Return the (x, y) coordinate for the center point of the cell that contains the specified text.  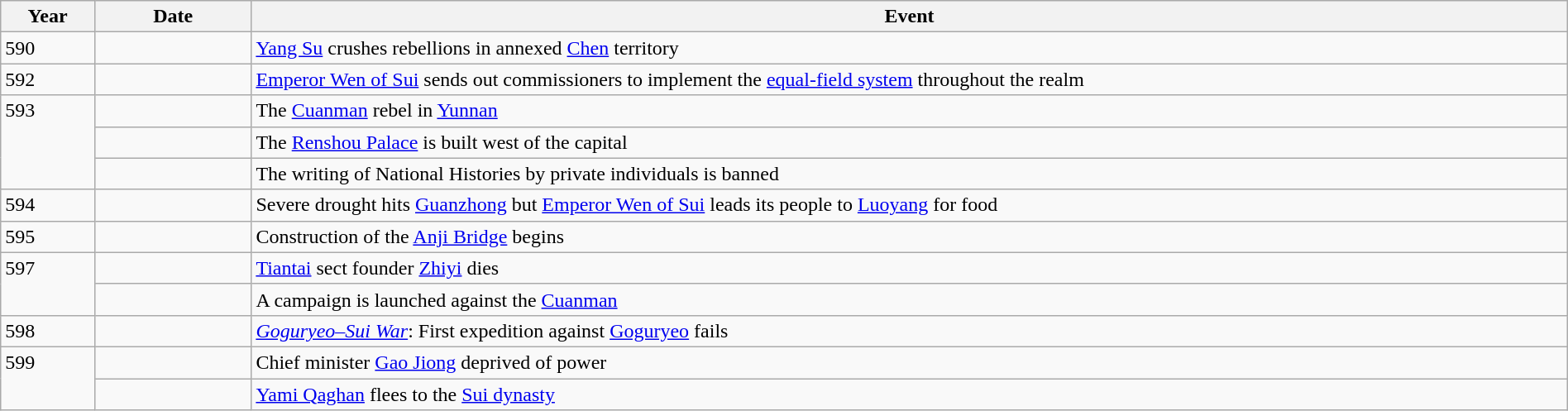
A campaign is launched against the Cuanman (910, 299)
Tiantai sect founder Zhiyi dies (910, 268)
594 (48, 205)
590 (48, 48)
Construction of the Anji Bridge begins (910, 237)
Yang Su crushes rebellions in annexed Chen territory (910, 48)
Severe drought hits Guanzhong but Emperor Wen of Sui leads its people to Luoyang for food (910, 205)
The writing of National Histories by private individuals is banned (910, 174)
595 (48, 237)
597 (48, 284)
592 (48, 79)
Yami Qaghan flees to the Sui dynasty (910, 394)
599 (48, 378)
Goguryeo–Sui War: First expedition against Goguryeo fails (910, 331)
The Cuanman rebel in Yunnan (910, 111)
598 (48, 331)
Year (48, 17)
593 (48, 142)
Event (910, 17)
Emperor Wen of Sui sends out commissioners to implement the equal-field system throughout the realm (910, 79)
Date (172, 17)
The Renshou Palace is built west of the capital (910, 142)
Chief minister Gao Jiong deprived of power (910, 362)
